Return the [x, y] coordinate for the center point of the cell that contains the specified text.  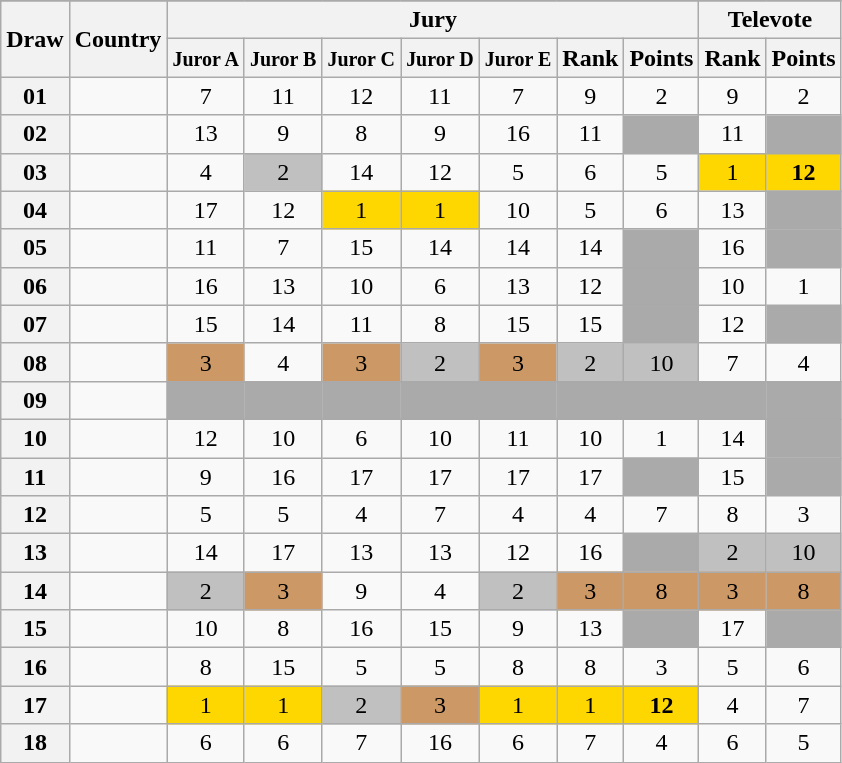
07 [35, 324]
01 [35, 96]
Country [118, 39]
Juror A [206, 58]
06 [35, 286]
08 [35, 362]
Juror B [283, 58]
04 [35, 210]
Juror C [362, 58]
09 [35, 400]
Juror E [518, 58]
Juror D [440, 58]
18 [35, 743]
Draw [35, 39]
Televote [770, 20]
05 [35, 248]
02 [35, 134]
Jury [433, 20]
03 [35, 172]
